Find where the given text appears and provide that cell's center as (X, Y) coordinate. 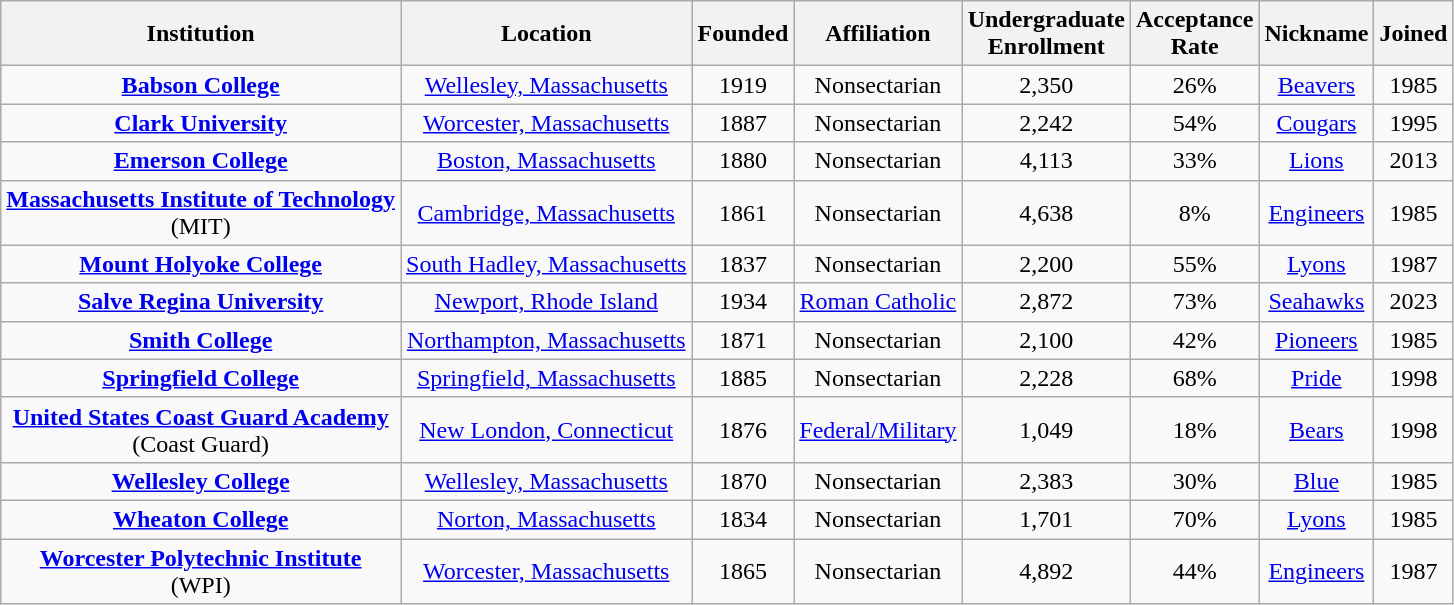
2,228 (1046, 378)
Emerson College (201, 161)
Lions (1316, 161)
1870 (743, 481)
4,638 (1046, 212)
1885 (743, 378)
1,701 (1046, 519)
South Hadley, Massachusetts (546, 264)
42% (1195, 340)
1880 (743, 161)
70% (1195, 519)
Roman Catholic (878, 302)
2,872 (1046, 302)
Worcester Polytechnic Institute(WPI) (201, 570)
Wellesley College (201, 481)
Springfield College (201, 378)
44% (1195, 570)
30% (1195, 481)
2013 (1414, 161)
1876 (743, 430)
1,049 (1046, 430)
54% (1195, 123)
UndergraduateEnrollment (1046, 34)
AcceptanceRate (1195, 34)
Blue (1316, 481)
Affiliation (878, 34)
8% (1195, 212)
Babson College (201, 85)
1919 (743, 85)
26% (1195, 85)
1861 (743, 212)
1837 (743, 264)
Smith College (201, 340)
1834 (743, 519)
Clark University (201, 123)
Cougars (1316, 123)
2,383 (1046, 481)
2,242 (1046, 123)
33% (1195, 161)
Newport, Rhode Island (546, 302)
2,100 (1046, 340)
Beavers (1316, 85)
Norton, Massachusetts (546, 519)
1887 (743, 123)
Pioneers (1316, 340)
4,113 (1046, 161)
Boston, Massachusetts (546, 161)
Mount Holyoke College (201, 264)
United States Coast Guard Academy(Coast Guard) (201, 430)
55% (1195, 264)
1871 (743, 340)
Springfield, Massachusetts (546, 378)
Seahawks (1316, 302)
1934 (743, 302)
Salve Regina University (201, 302)
1995 (1414, 123)
Location (546, 34)
Federal/Military (878, 430)
2023 (1414, 302)
New London, Connecticut (546, 430)
Cambridge, Massachusetts (546, 212)
68% (1195, 378)
2,350 (1046, 85)
18% (1195, 430)
Bears (1316, 430)
Massachusetts Institute of Technology(MIT) (201, 212)
4,892 (1046, 570)
Institution (201, 34)
Pride (1316, 378)
73% (1195, 302)
Wheaton College (201, 519)
Northampton, Massachusetts (546, 340)
Joined (1414, 34)
1865 (743, 570)
Founded (743, 34)
2,200 (1046, 264)
Nickname (1316, 34)
